Capture the cell that displays the provided text and extract its (x, y) central coordinate. 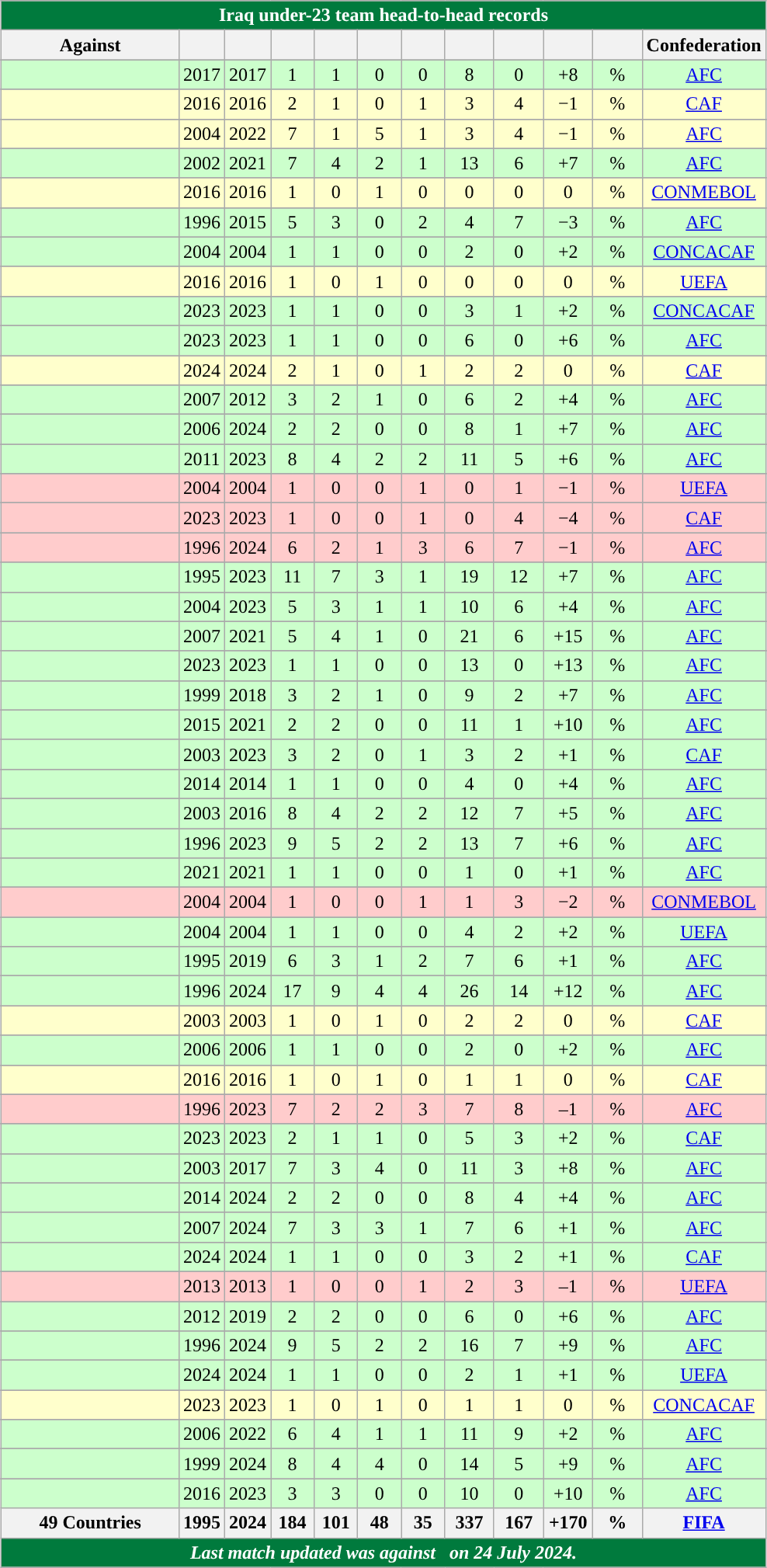
26 (470, 991)
35 (423, 1523)
FIFA (703, 1523)
49 Countries (90, 1523)
19 (470, 577)
2018 (248, 695)
Last match updated was against on 24 July 2024. (383, 1552)
Against (90, 45)
+5 (568, 813)
101 (336, 1523)
21 (470, 636)
−3 (568, 222)
2002 (202, 163)
2011 (202, 459)
+15 (568, 636)
Iraq under-23 team head-to-head records (383, 16)
48 (380, 1523)
184 (293, 1523)
Confederation (703, 45)
337 (470, 1523)
+12 (568, 991)
167 (519, 1523)
−2 (568, 902)
−4 (568, 518)
+13 (568, 666)
+170 (568, 1523)
17 (293, 991)
16 (470, 1346)
